Search for the cell housing the specified text and yield its [x, y] center coordinate. 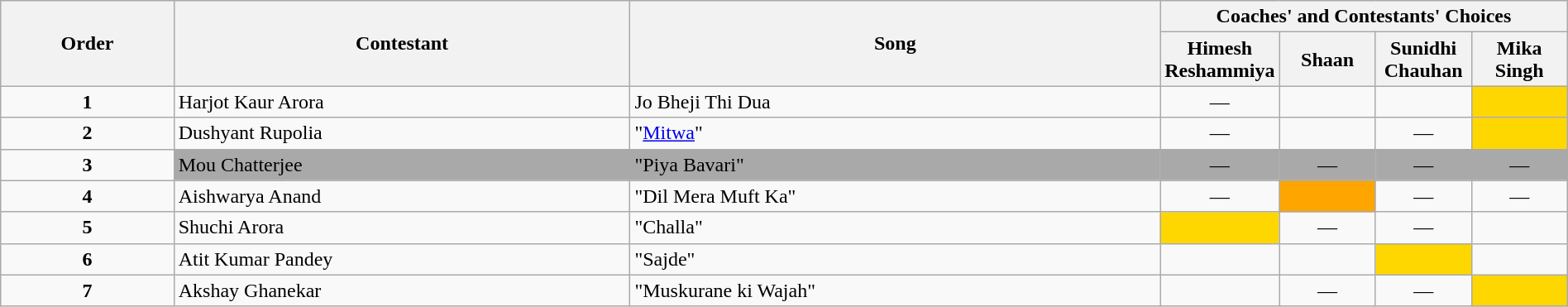
Aishwarya Anand [402, 196]
1 [88, 102]
Sunidhi Chauhan [1423, 60]
5 [88, 228]
Jo Bheji Thi Dua [895, 102]
"Sajde" [895, 259]
Himesh Reshammiya [1220, 60]
"Piya Bavari" [895, 165]
7 [88, 290]
"Muskurane ki Wajah" [895, 290]
"Challa" [895, 228]
Coaches' and Contestants' Choices [1365, 17]
Mou Chatterjee [402, 165]
Contestant [402, 43]
2 [88, 133]
Dushyant Rupolia [402, 133]
6 [88, 259]
4 [88, 196]
"Dil Mera Muft Ka" [895, 196]
Song [895, 43]
Akshay Ghanekar [402, 290]
"Mitwa" [895, 133]
Harjot Kaur Arora [402, 102]
Atit Kumar Pandey [402, 259]
Shuchi Arora [402, 228]
3 [88, 165]
Mika Singh [1519, 60]
Order [88, 43]
Shaan [1327, 60]
